Locate the cell with the specified text and output its [x, y] center coordinate. 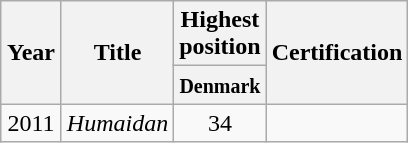
Certification [337, 52]
Year [32, 52]
Title [117, 52]
Highest position [220, 34]
34 [220, 123]
Humaidan [117, 123]
2011 [32, 123]
Denmark [220, 85]
